Identify which cell holds the provided text, then report its [x, y] central coordinate. 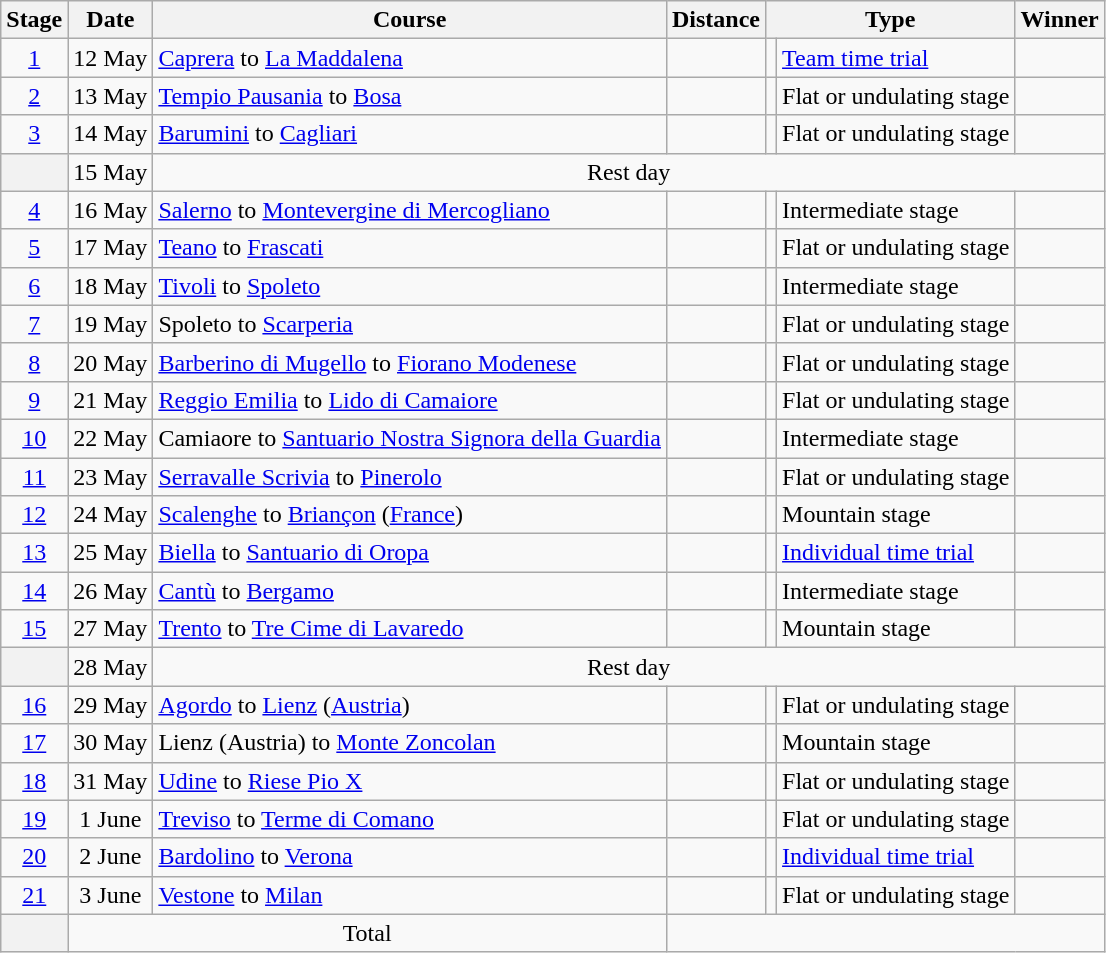
16 May [110, 210]
Scalenghe to Briançon (France) [410, 515]
20 [34, 857]
19 May [110, 324]
20 May [110, 362]
2 June [110, 857]
Barumini to Cagliari [410, 134]
Treviso to Terme di Comano [410, 819]
26 May [110, 591]
13 [34, 553]
14 [34, 591]
Date [110, 20]
22 May [110, 438]
2 [34, 96]
10 [34, 438]
Stage [34, 20]
29 May [110, 705]
28 May [110, 667]
Vestone to Milan [410, 895]
12 May [110, 58]
15 [34, 629]
15 May [110, 172]
Teano to Frascati [410, 248]
17 May [110, 248]
Agordo to Lienz (Austria) [410, 705]
9 [34, 400]
3 June [110, 895]
Biella to Santuario di Oropa [410, 553]
18 [34, 781]
21 May [110, 400]
31 May [110, 781]
1 June [110, 819]
Tempio Pausania to Bosa [410, 96]
11 [34, 477]
Winner [1060, 20]
8 [34, 362]
17 [34, 743]
Lienz (Austria) to Monte Zoncolan [410, 743]
Barberino di Mugello to Fiorano Modenese [410, 362]
12 [34, 515]
Team time trial [896, 58]
5 [34, 248]
3 [34, 134]
24 May [110, 515]
7 [34, 324]
21 [34, 895]
Salerno to Montevergine di Mercogliano [410, 210]
Course [410, 20]
Cantù to Bergamo [410, 591]
Serravalle Scrivia to Pinerolo [410, 477]
Udine to Riese Pio X [410, 781]
Caprera to La Maddalena [410, 58]
16 [34, 705]
30 May [110, 743]
Camiaore to Santuario Nostra Signora della Guardia [410, 438]
23 May [110, 477]
19 [34, 819]
Trento to Tre Cime di Lavaredo [410, 629]
25 May [110, 553]
1 [34, 58]
Type [890, 20]
14 May [110, 134]
Spoleto to Scarperia [410, 324]
18 May [110, 286]
Total [368, 933]
13 May [110, 96]
Distance [716, 20]
6 [34, 286]
Reggio Emilia to Lido di Camaiore [410, 400]
4 [34, 210]
Bardolino to Verona [410, 857]
Tivoli to Spoleto [410, 286]
27 May [110, 629]
